Return (x, y) of the center of cell containing provided text 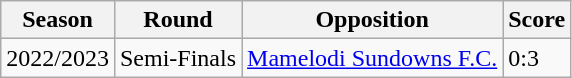
Semi-Finals (178, 58)
Opposition (372, 20)
Round (178, 20)
Season (58, 20)
2022/2023 (58, 58)
Score (537, 20)
0:3 (537, 58)
Mamelodi Sundowns F.C. (372, 58)
